For the text-containing cell, return its midpoint in [x, y] coordinate format. 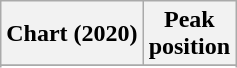
Chart (2020) [72, 34]
Peakposition [189, 34]
